Locate the cell with the specified text and output its (x, y) center coordinate. 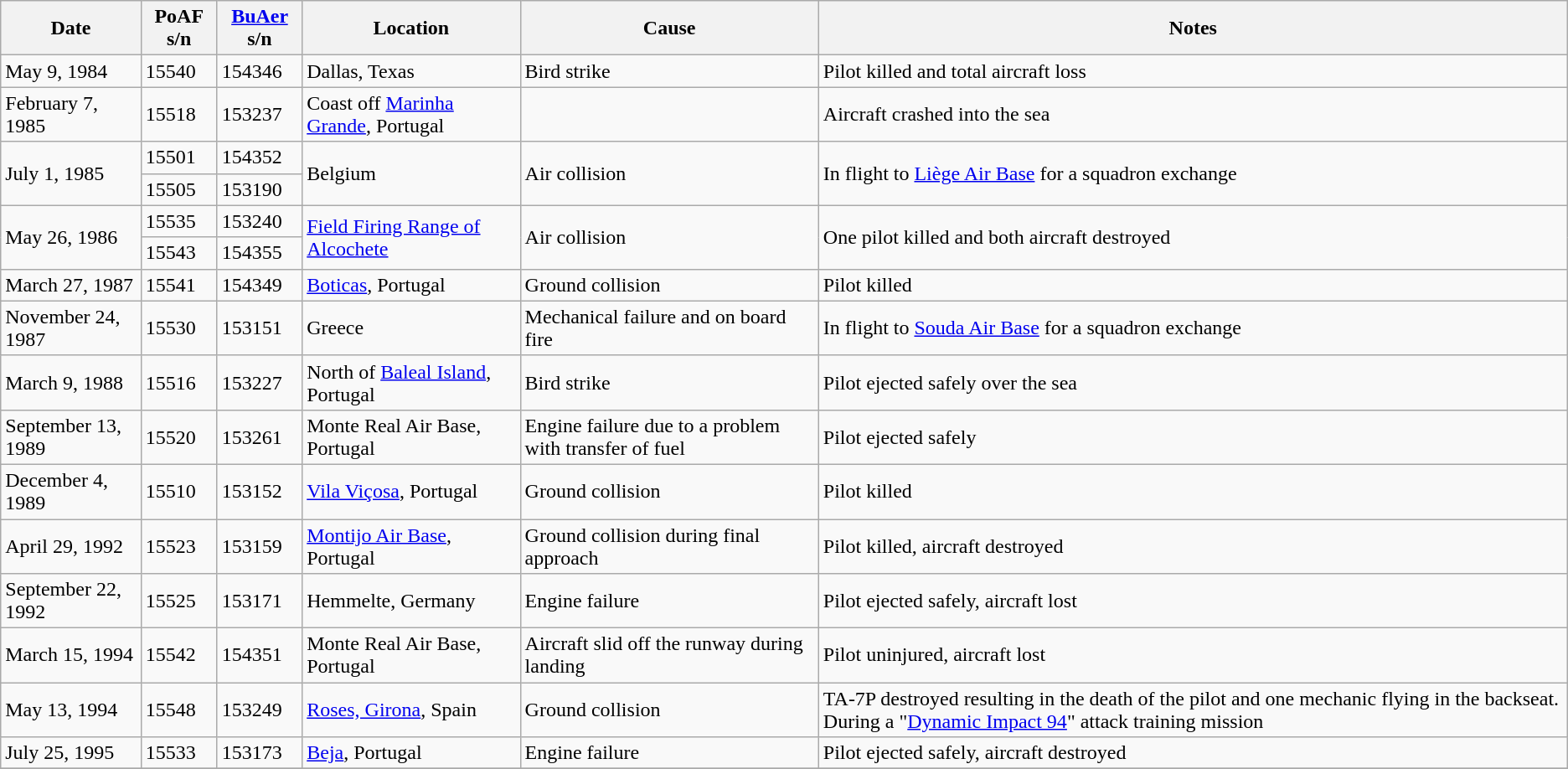
Cause (669, 28)
September 13, 1989 (71, 437)
15510 (179, 491)
Roses, Girona, Spain (411, 710)
Pilot killed, aircraft destroyed (1193, 546)
December 4, 1989 (71, 491)
Pilot uninjured, aircraft lost (1193, 655)
153151 (260, 328)
Belgium (411, 173)
153227 (260, 382)
153190 (260, 189)
In flight to Souda Air Base for a squadron exchange (1193, 328)
153159 (260, 546)
154352 (260, 157)
15543 (179, 253)
PoAF s/n (179, 28)
153152 (260, 491)
Notes (1193, 28)
154346 (260, 71)
Location (411, 28)
15535 (179, 221)
Mechanical failure and on board fire (669, 328)
In flight to Liège Air Base for a squadron exchange (1193, 173)
15542 (179, 655)
Aircraft slid off the runway during landing (669, 655)
May 9, 1984 (71, 71)
15541 (179, 285)
154349 (260, 285)
Pilot killed and total aircraft loss (1193, 71)
Ground collision during final approach (669, 546)
Greece (411, 328)
15523 (179, 546)
15540 (179, 71)
Pilot ejected safely over the sea (1193, 382)
Engine failure due to a problem with transfer of fuel (669, 437)
March 15, 1994 (71, 655)
May 13, 1994 (71, 710)
154351 (260, 655)
15548 (179, 710)
TA-7P destroyed resulting in the death of the pilot and one mechanic flying in the backseat. During a "Dynamic Impact 94" attack training mission (1193, 710)
One pilot killed and both aircraft destroyed (1193, 237)
November 24, 1987 (71, 328)
Hemmelte, Germany (411, 601)
September 22, 1992 (71, 601)
153261 (260, 437)
Montijo Air Base, Portugal (411, 546)
March 9, 1988 (71, 382)
February 7, 1985 (71, 114)
15501 (179, 157)
Vila Viçosa, Portugal (411, 491)
Date (71, 28)
April 29, 1992 (71, 546)
153237 (260, 114)
15516 (179, 382)
15518 (179, 114)
15533 (179, 753)
July 1, 1985 (71, 173)
July 25, 1995 (71, 753)
Field Firing Range of Alcochete (411, 237)
15520 (179, 437)
BuAer s/n (260, 28)
Aircraft crashed into the sea (1193, 114)
Dallas, Texas (411, 71)
Boticas, Portugal (411, 285)
153173 (260, 753)
Coast off Marinha Grande, Portugal (411, 114)
Pilot ejected safely (1193, 437)
May 26, 1986 (71, 237)
15530 (179, 328)
15525 (179, 601)
15505 (179, 189)
Pilot ejected safely, aircraft destroyed (1193, 753)
March 27, 1987 (71, 285)
Beja, Portugal (411, 753)
153240 (260, 221)
153249 (260, 710)
153171 (260, 601)
North of Baleal Island, Portugal (411, 382)
Pilot ejected safely, aircraft lost (1193, 601)
154355 (260, 253)
